Search for the cell housing the specified text and yield its (X, Y) center coordinate. 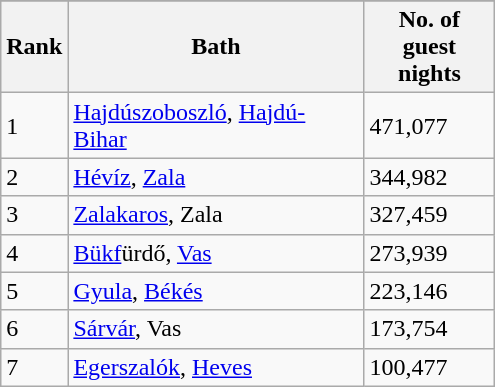
Bath (216, 47)
327,459 (430, 215)
1 (34, 126)
No. of guest nights (430, 47)
Egerszalók, Heves (216, 367)
471,077 (430, 126)
Sárvár, Vas (216, 329)
344,982 (430, 177)
2 (34, 177)
Gyula, Békés (216, 291)
Rank (34, 47)
6 (34, 329)
Zalakaros, Zala (216, 215)
173,754 (430, 329)
7 (34, 367)
223,146 (430, 291)
273,939 (430, 253)
4 (34, 253)
3 (34, 215)
5 (34, 291)
100,477 (430, 367)
Bükfürdő, Vas (216, 253)
Hévíz, Zala (216, 177)
Hajdúszoboszló, Hajdú-Bihar (216, 126)
